Extract the [X, Y] coordinate from the center of the cell holding the provided text.  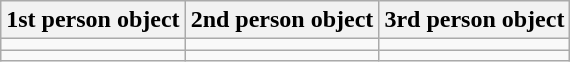
1st person object [93, 20]
2nd person object [282, 20]
3rd person object [474, 20]
